Locate the cell with the specified text and output its (x, y) center coordinate. 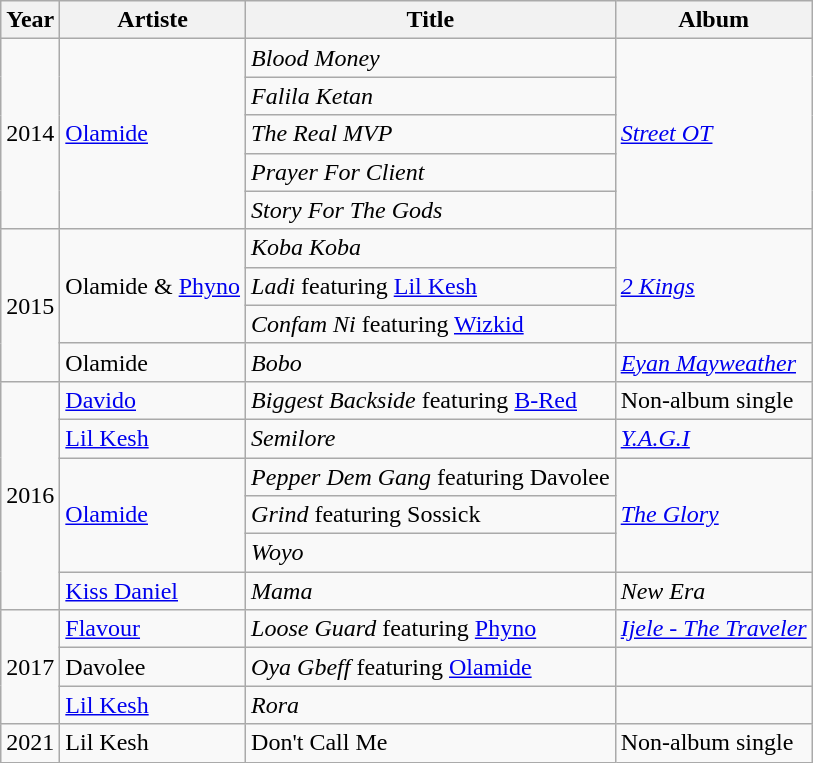
2021 (30, 743)
Album (714, 20)
Biggest Backside featuring B-Red (431, 400)
Mama (431, 591)
Story For The Gods (431, 210)
The Real MVP (431, 134)
Artiste (153, 20)
2 Kings (714, 286)
Ijele - The Traveler (714, 629)
Kiss Daniel (153, 591)
New Era (714, 591)
Year (30, 20)
Blood Money (431, 58)
Olamide & Phyno (153, 286)
Woyo (431, 553)
Prayer For Client (431, 172)
2015 (30, 305)
Bobo (431, 362)
Confam Ni featuring Wizkid (431, 324)
Semilore (431, 438)
Flavour (153, 629)
Eyan Mayweather (714, 362)
2017 (30, 667)
Davido (153, 400)
Loose Guard featuring Phyno (431, 629)
Falila Ketan (431, 96)
Y.A.G.I (714, 438)
Street OT (714, 134)
Oya Gbeff featuring Olamide (431, 667)
2016 (30, 495)
Grind featuring Sossick (431, 515)
Don't Call Me (431, 743)
Title (431, 20)
Rora (431, 705)
The Glory (714, 515)
Pepper Dem Gang featuring Davolee (431, 477)
2014 (30, 134)
Koba Koba (431, 248)
Davolee (153, 667)
Ladi featuring Lil Kesh (431, 286)
